Find where the given text appears and provide that cell's center as [x, y] coordinate. 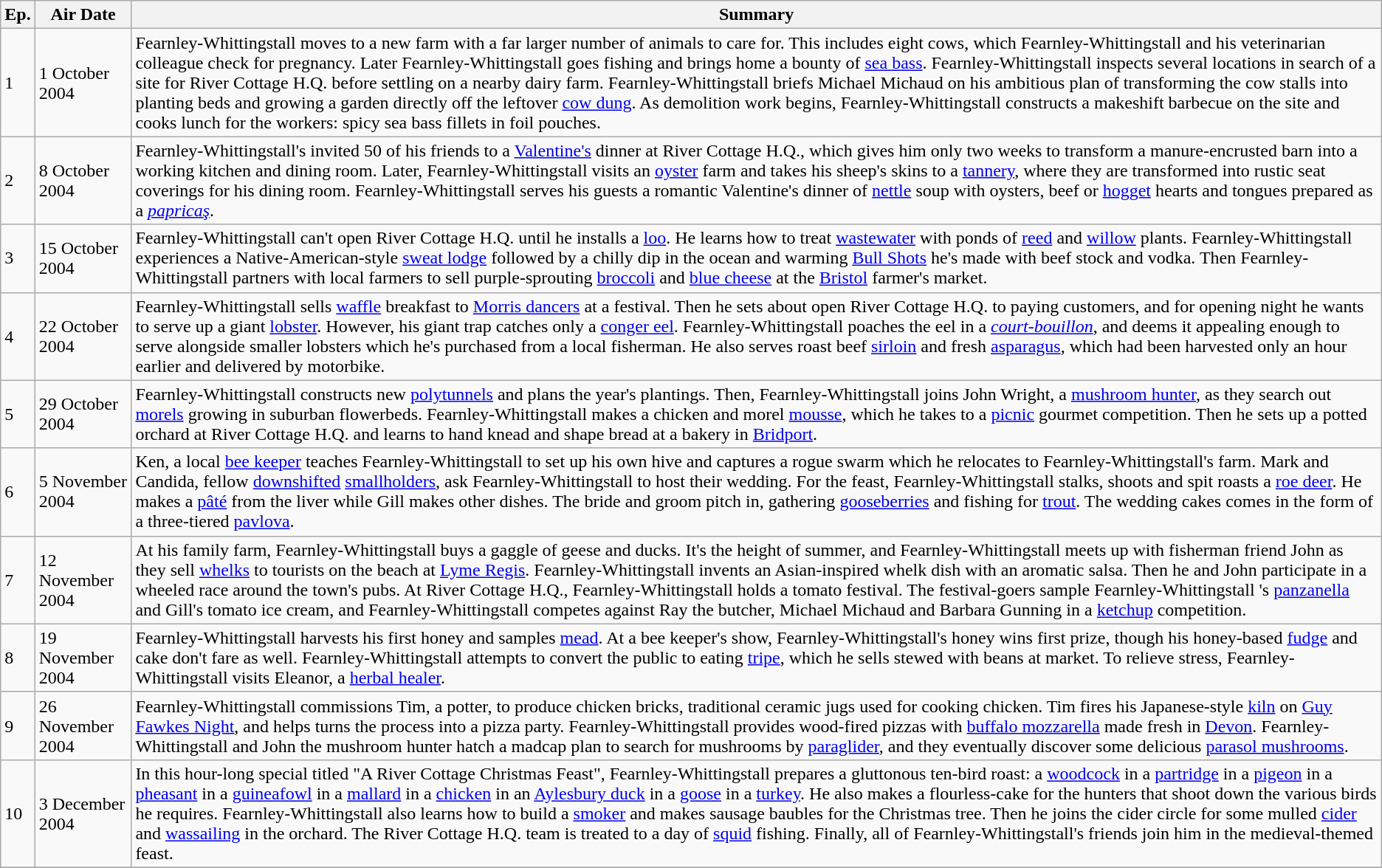
4 [18, 337]
Air Date [83, 15]
5 [18, 414]
5 November 2004 [83, 492]
1 October 2004 [83, 83]
7 [18, 580]
8 October 2004 [83, 180]
26 November 2004 [83, 726]
Summary [756, 15]
15 October 2004 [83, 258]
Ep. [18, 15]
2 [18, 180]
6 [18, 492]
9 [18, 726]
3 December 2004 [83, 813]
22 October 2004 [83, 337]
1 [18, 83]
19 November 2004 [83, 658]
10 [18, 813]
3 [18, 258]
8 [18, 658]
29 October 2004 [83, 414]
12 November 2004 [83, 580]
